Return the (X, Y) coordinate for the center point of the cell that contains the specified text.  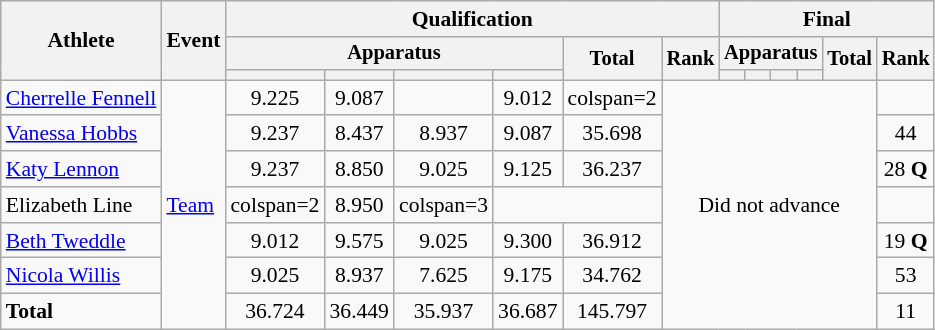
8.850 (358, 169)
35.937 (444, 312)
44 (906, 134)
19 Q (906, 241)
9.225 (274, 98)
36.912 (612, 241)
8.437 (358, 134)
Qualification (472, 19)
Vanessa Hobbs (82, 134)
8.950 (358, 205)
9.300 (528, 241)
35.698 (612, 134)
28 Q (906, 169)
Cherrelle Fennell (82, 98)
9.125 (528, 169)
53 (906, 276)
Athlete (82, 40)
7.625 (444, 276)
Nicola Willis (82, 276)
Beth Tweddle (82, 241)
Final (826, 19)
145.797 (612, 312)
9.175 (528, 276)
36.687 (528, 312)
Event (193, 40)
Katy Lennon (82, 169)
36.237 (612, 169)
Did not advance (770, 204)
36.724 (274, 312)
34.762 (612, 276)
36.449 (358, 312)
colspan=3 (444, 205)
Elizabeth Line (82, 205)
11 (906, 312)
9.575 (358, 241)
Team (193, 204)
